Find where the given text appears and provide that cell's center as [X, Y] coordinate. 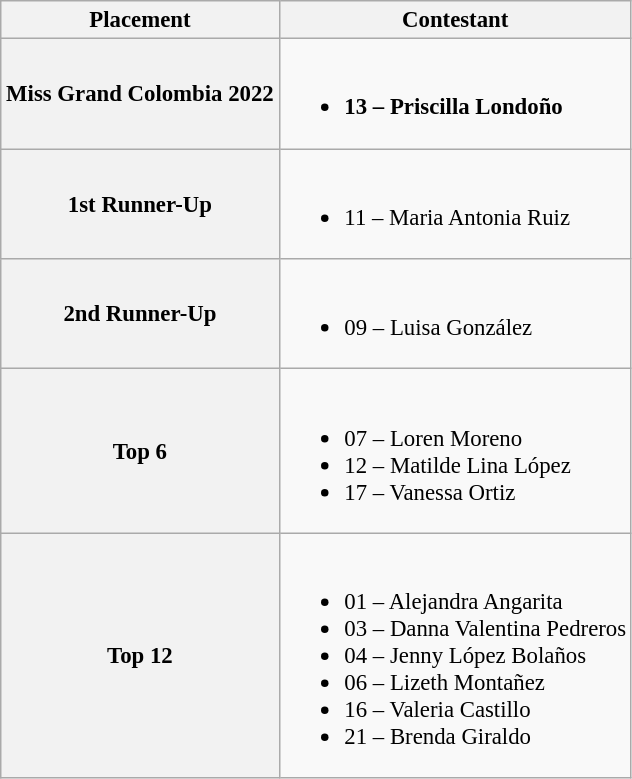
01 – Alejandra Angarita03 – Danna Valentina Pedreros04 – Jenny López Bolaños06 – Lizeth Montañez16 – Valeria Castillo21 – Brenda Giraldo [455, 656]
Miss Grand Colombia 2022 [140, 94]
09 – Luisa González [455, 314]
Top 12 [140, 656]
Placement [140, 20]
Top 6 [140, 451]
07 – Loren Moreno12 – Matilde Lina López17 – Vanessa Ortiz [455, 451]
Contestant [455, 20]
11 – Maria Antonia Ruiz [455, 204]
2nd Runner-Up [140, 314]
1st Runner-Up [140, 204]
13 – Priscilla Londoño [455, 94]
